Find where the given text appears and provide that cell's center as (X, Y) coordinate. 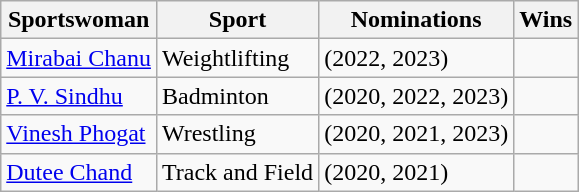
(2022, 2023) (416, 58)
Wins (546, 20)
(2020, 2022, 2023) (416, 96)
Badminton (237, 96)
Sport (237, 20)
Mirabai Chanu (79, 58)
Sportswoman (79, 20)
Dutee Chand (79, 172)
P. V. Sindhu (79, 96)
(2020, 2021, 2023) (416, 134)
Weightlifting (237, 58)
Vinesh Phogat (79, 134)
Track and Field (237, 172)
(2020, 2021) (416, 172)
Wrestling (237, 134)
Nominations (416, 20)
